Extract the [x, y] coordinate from the center of the cell holding the provided text.  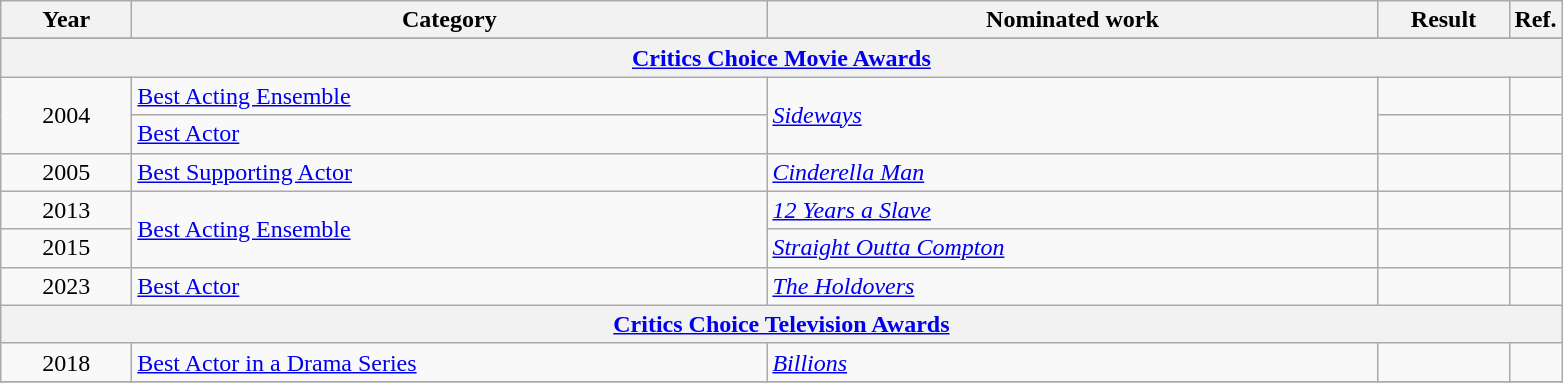
2023 [66, 286]
Sideways [1072, 115]
Year [66, 20]
Straight Outta Compton [1072, 248]
Best Supporting Actor [450, 172]
2015 [66, 248]
Category [450, 20]
2018 [66, 362]
Critics Choice Movie Awards [782, 58]
2013 [66, 210]
2004 [66, 115]
Best Actor in a Drama Series [450, 362]
Nominated work [1072, 20]
12 Years a Slave [1072, 210]
The Holdovers [1072, 286]
Billions [1072, 362]
2005 [66, 172]
Cinderella Man [1072, 172]
Critics Choice Television Awards [782, 324]
Result [1444, 20]
Ref. [1536, 20]
